Return [X, Y] of the center of cell containing provided text 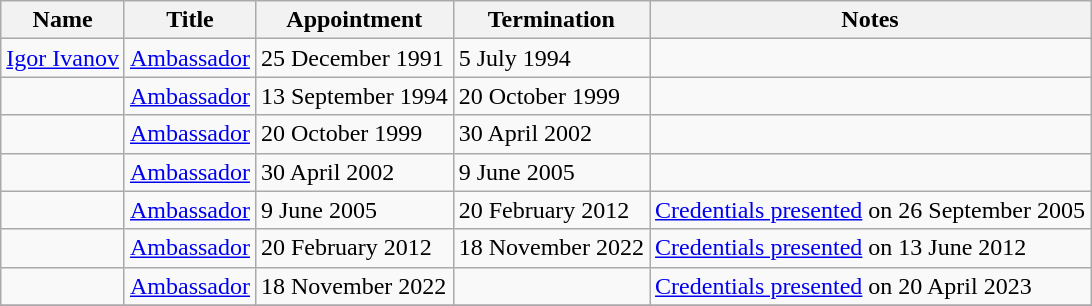
Notes [870, 20]
Name [63, 20]
Appointment [354, 20]
5 July 1994 [551, 58]
Igor Ivanov [63, 58]
Title [190, 20]
25 December 1991 [354, 58]
13 September 1994 [354, 96]
Credentials presented on 26 September 2005 [870, 210]
Credentials presented on 20 April 2023 [870, 286]
Credentials presented on 13 June 2012 [870, 248]
Termination [551, 20]
